Return [X, Y] of the center of cell containing provided text 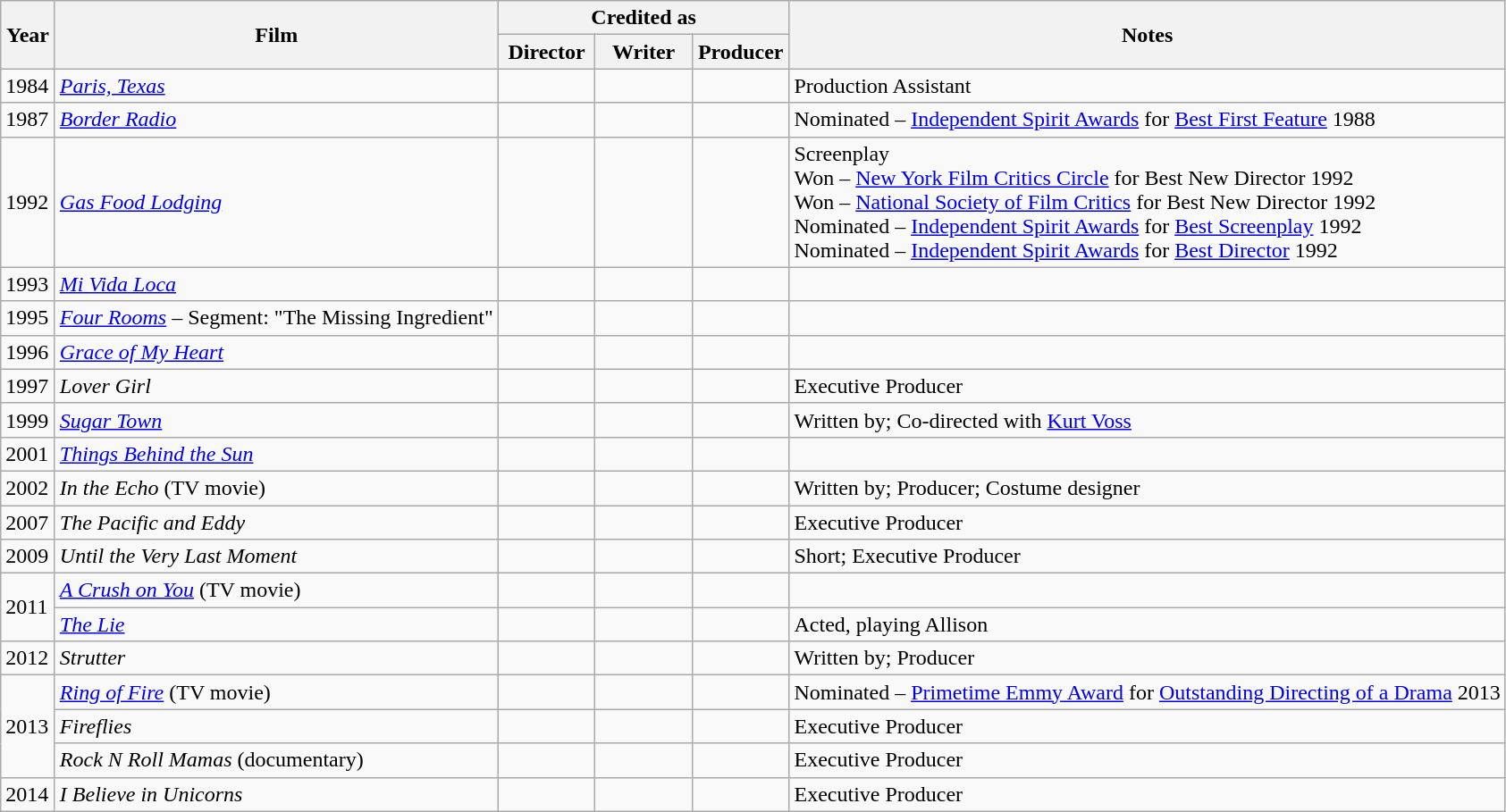
Four Rooms – Segment: "The Missing Ingredient" [276, 318]
Fireflies [276, 726]
Paris, Texas [276, 86]
2002 [29, 488]
1999 [29, 420]
1995 [29, 318]
Written by; Co-directed with Kurt Voss [1148, 420]
2009 [29, 557]
In the Echo (TV movie) [276, 488]
Film [276, 35]
Nominated – Independent Spirit Awards for Best First Feature 1988 [1148, 120]
1993 [29, 284]
2012 [29, 658]
Acted, playing Allison [1148, 624]
Strutter [276, 658]
The Lie [276, 624]
Border Radio [276, 120]
Nominated – Primetime Emmy Award for Outstanding Directing of a Drama 2013 [1148, 692]
Year [29, 35]
Written by; Producer; Costume designer [1148, 488]
Mi Vida Loca [276, 284]
2007 [29, 523]
1997 [29, 386]
Short; Executive Producer [1148, 557]
Written by; Producer [1148, 658]
Rock N Roll Mamas (documentary) [276, 760]
1987 [29, 120]
2011 [29, 607]
2013 [29, 726]
Producer [740, 52]
Lover Girl [276, 386]
Sugar Town [276, 420]
Until the Very Last Moment [276, 557]
Grace of My Heart [276, 352]
Credited as [644, 18]
Director [547, 52]
2001 [29, 454]
2014 [29, 794]
Writer [644, 52]
A Crush on You (TV movie) [276, 590]
Things Behind the Sun [276, 454]
Notes [1148, 35]
Production Assistant [1148, 86]
I Believe in Unicorns [276, 794]
Ring of Fire (TV movie) [276, 692]
The Pacific and Eddy [276, 523]
Gas Food Lodging [276, 202]
1992 [29, 202]
1984 [29, 86]
1996 [29, 352]
